Return the [X, Y] coordinate for the center point of the cell that contains the specified text.  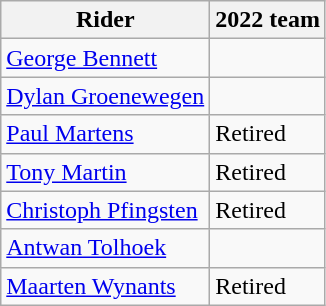
George Bennett [106, 58]
Dylan Groenewegen [106, 96]
Antwan Tolhoek [106, 248]
Tony Martin [106, 172]
Rider [106, 20]
Christoph Pfingsten [106, 210]
2022 team [268, 20]
Maarten Wynants [106, 286]
Paul Martens [106, 134]
